Provide the [x, y] coordinate of the cell's center where the given text is located.  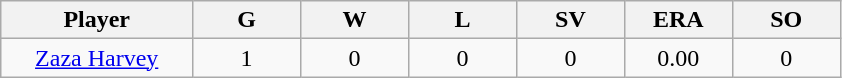
SO [786, 20]
Zaza Harvey [97, 58]
1 [247, 58]
W [355, 20]
Player [97, 20]
0.00 [678, 58]
SV [570, 20]
G [247, 20]
ERA [678, 20]
L [462, 20]
